Identify which cell holds the provided text, then report its (x, y) central coordinate. 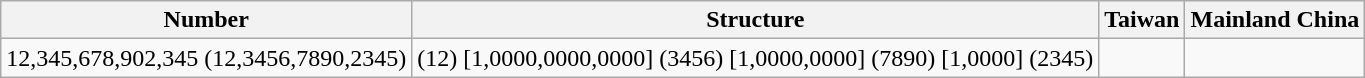
Taiwan (1142, 20)
Structure (756, 20)
Mainland China (1275, 20)
12,345,678,902,345 (12,3456,7890,2345) (206, 58)
(12) [1,0000,0000,0000] (3456) [1,0000,0000] (7890) [1,0000] (2345) (756, 58)
Number (206, 20)
